Scan for the cell matching the given text and deliver its (x, y) coordinate at center. 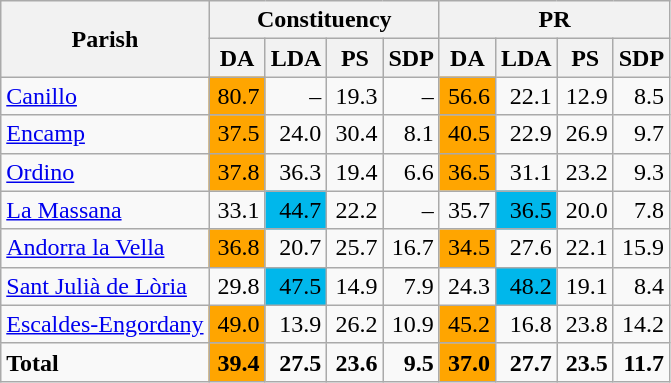
23.2 (585, 172)
19.3 (355, 96)
La Massana (105, 210)
36.3 (296, 172)
16.8 (526, 324)
56.6 (467, 96)
27.5 (296, 362)
26.2 (355, 324)
Encamp (105, 134)
Sant Julià de Lòria (105, 286)
Escaldes-Engordany (105, 324)
27.7 (526, 362)
19.4 (355, 172)
8.5 (641, 96)
44.7 (296, 210)
27.6 (526, 248)
31.1 (526, 172)
23.5 (585, 362)
Constituency (324, 20)
40.5 (467, 134)
9.7 (641, 134)
45.2 (467, 324)
30.4 (355, 134)
14.2 (641, 324)
33.1 (237, 210)
6.6 (411, 172)
16.7 (411, 248)
11.7 (641, 362)
37.8 (237, 172)
9.3 (641, 172)
35.7 (467, 210)
22.9 (526, 134)
24.3 (467, 286)
26.9 (585, 134)
15.9 (641, 248)
23.6 (355, 362)
49.0 (237, 324)
Canillo (105, 96)
47.5 (296, 286)
19.1 (585, 286)
8.1 (411, 134)
80.7 (237, 96)
14.9 (355, 286)
12.9 (585, 96)
13.9 (296, 324)
48.2 (526, 286)
37.5 (237, 134)
Total (105, 362)
Ordino (105, 172)
22.2 (355, 210)
34.5 (467, 248)
7.8 (641, 210)
PR (554, 20)
9.5 (411, 362)
10.9 (411, 324)
Parish (105, 39)
7.9 (411, 286)
8.4 (641, 286)
Andorra la Vella (105, 248)
23.8 (585, 324)
20.0 (585, 210)
24.0 (296, 134)
37.0 (467, 362)
25.7 (355, 248)
39.4 (237, 362)
20.7 (296, 248)
36.8 (237, 248)
29.8 (237, 286)
